From the cell containing the given text, extract its center point as [x, y] coordinate. 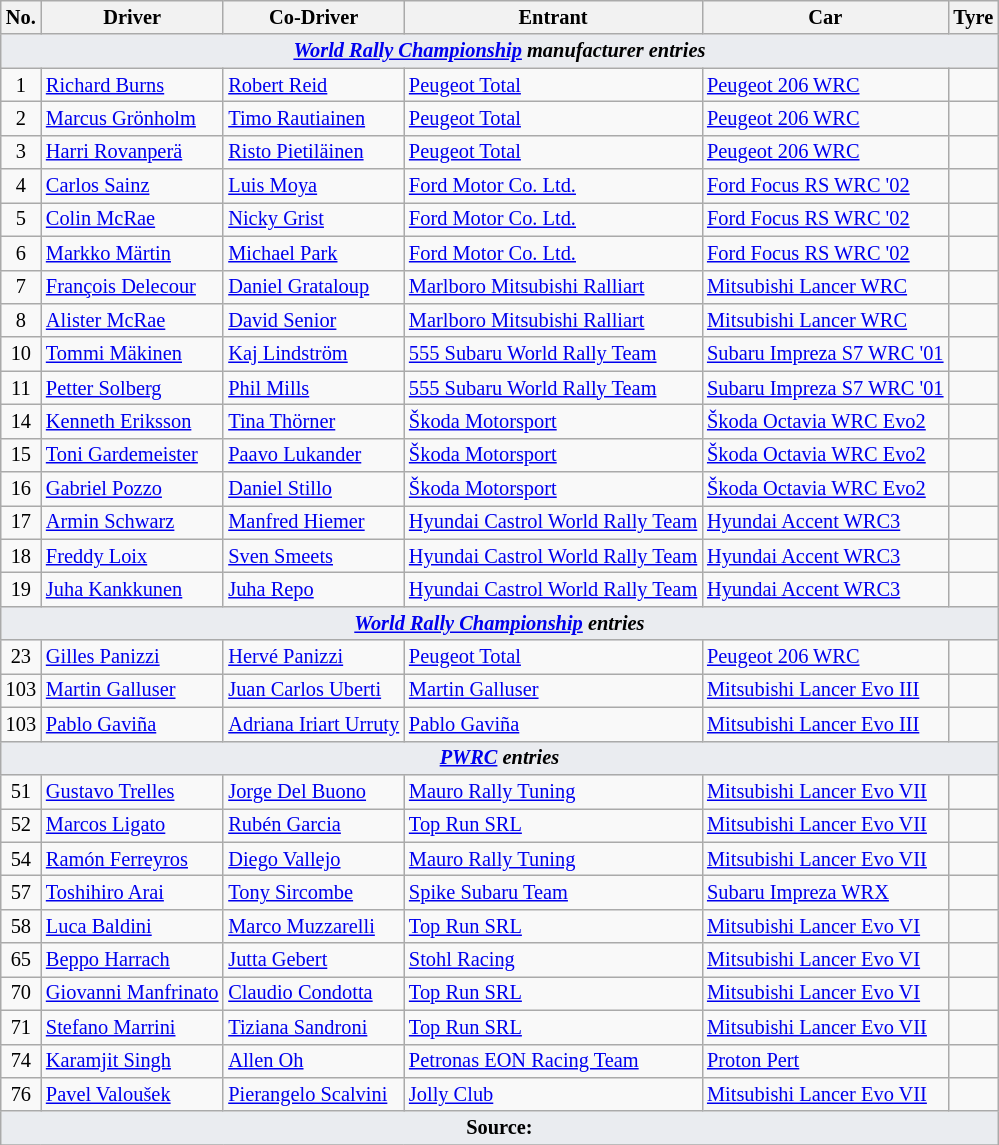
Marcus Grönholm [132, 118]
Timo Rautiainen [314, 118]
57 [21, 892]
Adriana Iriart Urruty [314, 724]
Car [825, 17]
2 [21, 118]
51 [21, 791]
Hervé Panizzi [314, 657]
11 [21, 388]
10 [21, 354]
Alister McRae [132, 320]
Pavel Valoušek [132, 1094]
Richard Burns [132, 85]
18 [21, 556]
Daniel Grataloup [314, 287]
Source: [500, 1128]
Tony Sircombe [314, 892]
Stohl Racing [553, 960]
Co-Driver [314, 17]
Allen Oh [314, 1061]
Marco Muzzarelli [314, 926]
Colin McRae [132, 219]
Juha Repo [314, 589]
Paavo Lukander [314, 455]
Claudio Condotta [314, 993]
Armin Schwarz [132, 522]
Jorge Del Buono [314, 791]
World Rally Championship entries [500, 623]
5 [21, 219]
23 [21, 657]
Rubén Garcia [314, 825]
Markko Märtin [132, 253]
Driver [132, 17]
Michael Park [314, 253]
Toni Gardemeister [132, 455]
74 [21, 1061]
Phil Mills [314, 388]
Toshihiro Arai [132, 892]
15 [21, 455]
Nicky Grist [314, 219]
14 [21, 421]
54 [21, 859]
4 [21, 186]
Daniel Stillo [314, 489]
6 [21, 253]
Petronas EON Racing Team [553, 1061]
Luca Baldini [132, 926]
76 [21, 1094]
Entrant [553, 17]
Robert Reid [314, 85]
Marcos Ligato [132, 825]
Subaru Impreza WRX [825, 892]
Giovanni Manfrinato [132, 993]
7 [21, 287]
Juha Kankkunen [132, 589]
Kaj Lindström [314, 354]
Tommi Mäkinen [132, 354]
Carlos Sainz [132, 186]
Jutta Gebert [314, 960]
PWRC entries [500, 758]
52 [21, 825]
Diego Vallejo [314, 859]
Gabriel Pozzo [132, 489]
Sven Smeets [314, 556]
Spike Subaru Team [553, 892]
Pierangelo Scalvini [314, 1094]
Tyre [973, 17]
Gilles Panizzi [132, 657]
Stefano Marrini [132, 1027]
Beppo Harrach [132, 960]
19 [21, 589]
Risto Pietiläinen [314, 152]
Harri Rovanperä [132, 152]
Kenneth Eriksson [132, 421]
1 [21, 85]
3 [21, 152]
Gustavo Trelles [132, 791]
Karamjit Singh [132, 1061]
World Rally Championship manufacturer entries [500, 51]
François Delecour [132, 287]
Proton Pert [825, 1061]
No. [21, 17]
Tina Thörner [314, 421]
Ramón Ferreyros [132, 859]
70 [21, 993]
Manfred Hiemer [314, 522]
Jolly Club [553, 1094]
16 [21, 489]
Juan Carlos Uberti [314, 690]
Petter Solberg [132, 388]
58 [21, 926]
8 [21, 320]
David Senior [314, 320]
65 [21, 960]
17 [21, 522]
Luis Moya [314, 186]
Freddy Loix [132, 556]
Tiziana Sandroni [314, 1027]
71 [21, 1027]
